Identify which cell holds the provided text, then report its (X, Y) central coordinate. 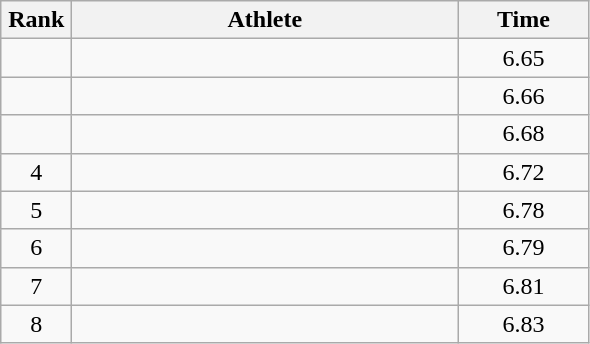
6.78 (524, 210)
6.81 (524, 286)
5 (36, 210)
6.72 (524, 172)
6.83 (524, 324)
7 (36, 286)
6 (36, 248)
6.66 (524, 96)
Rank (36, 20)
Time (524, 20)
6.68 (524, 134)
4 (36, 172)
6.65 (524, 58)
Athlete (265, 20)
8 (36, 324)
6.79 (524, 248)
